Return (X, Y) of the center of cell containing provided text 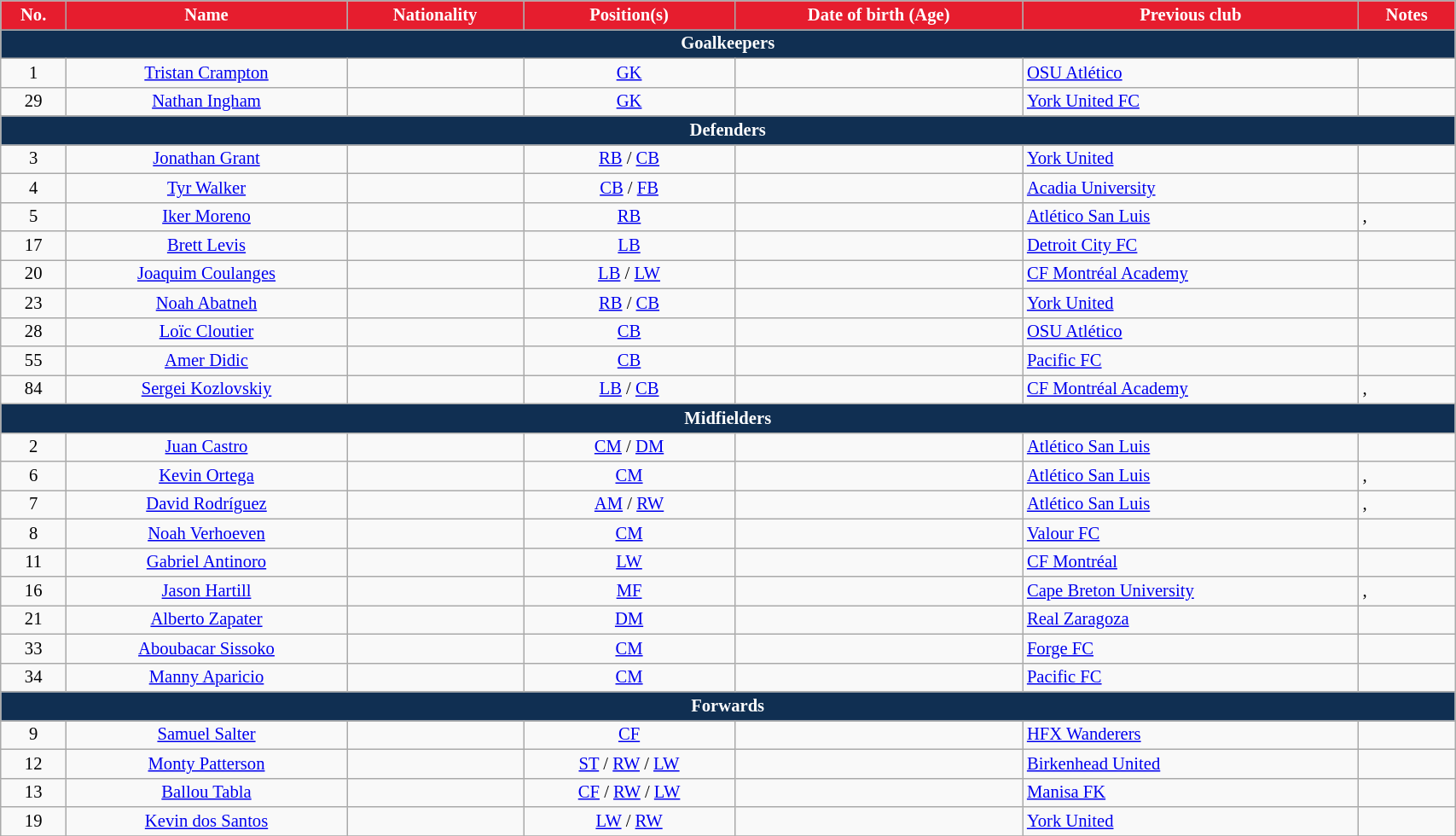
33 (34, 648)
Nationality (435, 15)
CF Montréal (1191, 562)
11 (34, 562)
23 (34, 303)
Notes (1407, 15)
CF (629, 734)
Aboubacar Sissoko (206, 648)
Midfielders (728, 418)
Joaquim Coulanges (206, 274)
LW / RW (629, 821)
Iker Moreno (206, 217)
MF (629, 591)
20 (34, 274)
16 (34, 591)
Cape Breton University (1191, 591)
Jonathan Grant (206, 159)
55 (34, 361)
Kevin Ortega (206, 475)
AM / RW (629, 504)
Acadia University (1191, 188)
No. (34, 15)
5 (34, 217)
Jason Hartill (206, 591)
Loïc Cloutier (206, 332)
3 (34, 159)
19 (34, 821)
Gabriel Antinoro (206, 562)
Ballou Tabla (206, 792)
29 (34, 102)
Manny Aparicio (206, 677)
Tyr Walker (206, 188)
1 (34, 73)
9 (34, 734)
2 (34, 447)
DM (629, 619)
Alberto Zapater (206, 619)
Detroit City FC (1191, 245)
Forwards (728, 705)
28 (34, 332)
17 (34, 245)
CB / FB (629, 188)
Kevin dos Santos (206, 821)
Position(s) (629, 15)
Date of birth (Age) (879, 15)
Real Zaragoza (1191, 619)
Manisa FK (1191, 792)
LW (629, 562)
CF / RW / LW (629, 792)
21 (34, 619)
LB / LW (629, 274)
84 (34, 389)
Forge FC (1191, 648)
Noah Verhoeven (206, 533)
Brett Levis (206, 245)
York United FC (1191, 102)
Samuel Salter (206, 734)
Name (206, 15)
Goalkeepers (728, 44)
4 (34, 188)
HFX Wanderers (1191, 734)
Monty Patterson (206, 763)
LB / CB (629, 389)
13 (34, 792)
Sergei Kozlovskiy (206, 389)
Previous club (1191, 15)
12 (34, 763)
Defenders (728, 131)
6 (34, 475)
Juan Castro (206, 447)
RB (629, 217)
Noah Abatneh (206, 303)
Tristan Crampton (206, 73)
Birkenhead United (1191, 763)
CM / DM (629, 447)
Amer Didic (206, 361)
34 (34, 677)
David Rodríguez (206, 504)
ST / RW / LW (629, 763)
8 (34, 533)
Valour FC (1191, 533)
Nathan Ingham (206, 102)
7 (34, 504)
LB (629, 245)
